Determine the (x, y) coordinate at the center of the cell enclosing the given text.  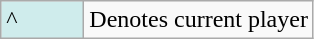
Denotes current player (199, 20)
^ (42, 20)
